Pinpoint the cell where the given text exists, returning its [X, Y] midpoint coordinate. 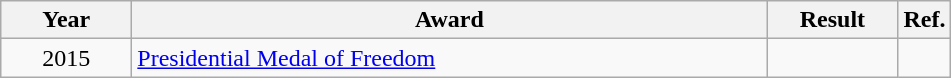
2015 [66, 58]
Ref. [924, 20]
Presidential Medal of Freedom [450, 58]
Year [66, 20]
Result [832, 20]
Award [450, 20]
